Return the [X, Y] coordinate for the center point of the cell that contains the specified text.  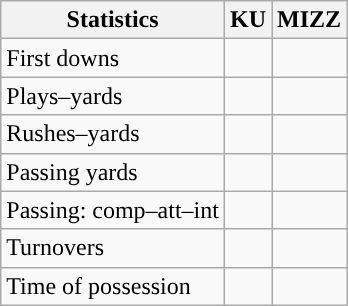
First downs [113, 58]
KU [248, 20]
Turnovers [113, 248]
MIZZ [310, 20]
Passing: comp–att–int [113, 210]
Statistics [113, 20]
Passing yards [113, 172]
Time of possession [113, 286]
Rushes–yards [113, 134]
Plays–yards [113, 96]
